Find where the given text appears and provide that cell's center as (x, y) coordinate. 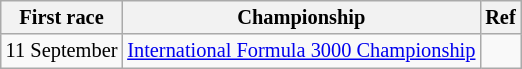
International Formula 3000 Championship (301, 51)
11 September (62, 51)
Ref (500, 17)
First race (62, 17)
Championship (301, 17)
